Find where the given text appears and provide that cell's center as [x, y] coordinate. 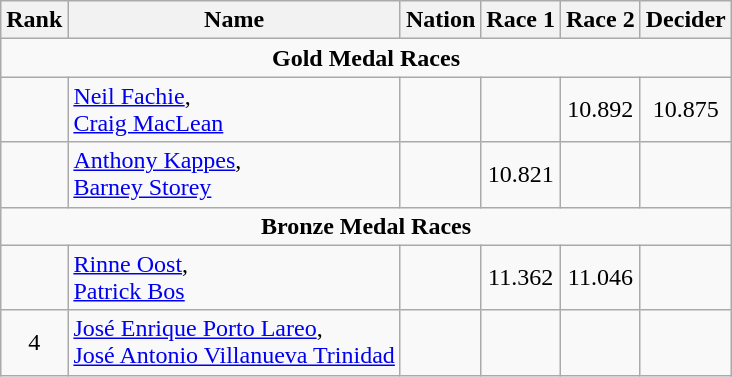
10.821 [521, 174]
Rinne Oost,Patrick Bos [234, 278]
10.892 [601, 110]
10.875 [686, 110]
José Enrique Porto Lareo,José Antonio Villanueva Trinidad [234, 342]
Rank [34, 20]
4 [34, 342]
Gold Medal Races [366, 58]
Name [234, 20]
Bronze Medal Races [366, 226]
Race 1 [521, 20]
Race 2 [601, 20]
11.362 [521, 278]
Anthony Kappes,Barney Storey [234, 174]
Neil Fachie,Craig MacLean [234, 110]
Decider [686, 20]
Nation [440, 20]
11.046 [601, 278]
